Scan for the cell matching the given text and deliver its (x, y) coordinate at center. 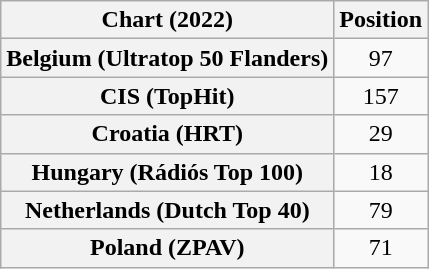
18 (381, 172)
29 (381, 134)
Chart (2022) (168, 20)
157 (381, 96)
79 (381, 210)
97 (381, 58)
Position (381, 20)
Hungary (Rádiós Top 100) (168, 172)
CIS (TopHit) (168, 96)
Netherlands (Dutch Top 40) (168, 210)
71 (381, 248)
Croatia (HRT) (168, 134)
Belgium (Ultratop 50 Flanders) (168, 58)
Poland (ZPAV) (168, 248)
